Locate the cell with the specified text and output its (x, y) center coordinate. 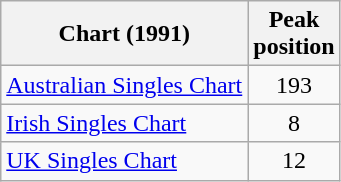
12 (294, 161)
193 (294, 85)
Peakposition (294, 34)
Australian Singles Chart (124, 85)
8 (294, 123)
Irish Singles Chart (124, 123)
UK Singles Chart (124, 161)
Chart (1991) (124, 34)
